Capture the cell that displays the provided text and extract its [x, y] central coordinate. 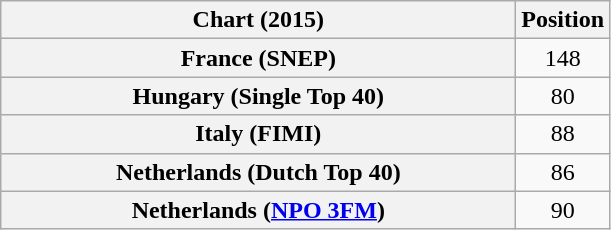
88 [563, 134]
80 [563, 96]
Hungary (Single Top 40) [258, 96]
86 [563, 172]
148 [563, 58]
90 [563, 210]
Position [563, 20]
France (SNEP) [258, 58]
Netherlands (Dutch Top 40) [258, 172]
Chart (2015) [258, 20]
Italy (FIMI) [258, 134]
Netherlands (NPO 3FM) [258, 210]
